Scan for the cell matching the given text and deliver its [X, Y] coordinate at center. 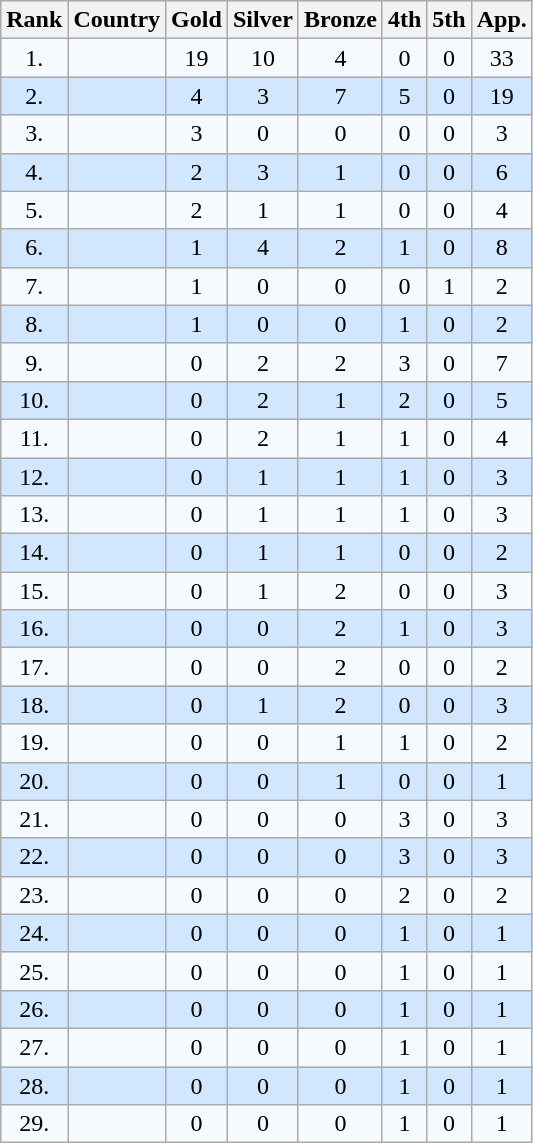
20. [34, 781]
27. [34, 1047]
12. [34, 477]
8. [34, 324]
29. [34, 1124]
7. [34, 286]
2. [34, 96]
21. [34, 819]
6 [502, 172]
9. [34, 362]
Gold [197, 20]
26. [34, 1009]
19. [34, 743]
16. [34, 629]
4th [404, 20]
28. [34, 1085]
14. [34, 553]
8 [502, 248]
25. [34, 971]
Bronze [340, 20]
5th [449, 20]
15. [34, 591]
4. [34, 172]
App. [502, 20]
10 [262, 58]
Country [117, 20]
13. [34, 515]
1. [34, 58]
24. [34, 933]
11. [34, 438]
3. [34, 134]
10. [34, 400]
33 [502, 58]
6. [34, 248]
18. [34, 705]
17. [34, 667]
23. [34, 895]
5. [34, 210]
Rank [34, 20]
22. [34, 857]
Silver [262, 20]
